Scan for the cell matching the given text and deliver its (x, y) coordinate at center. 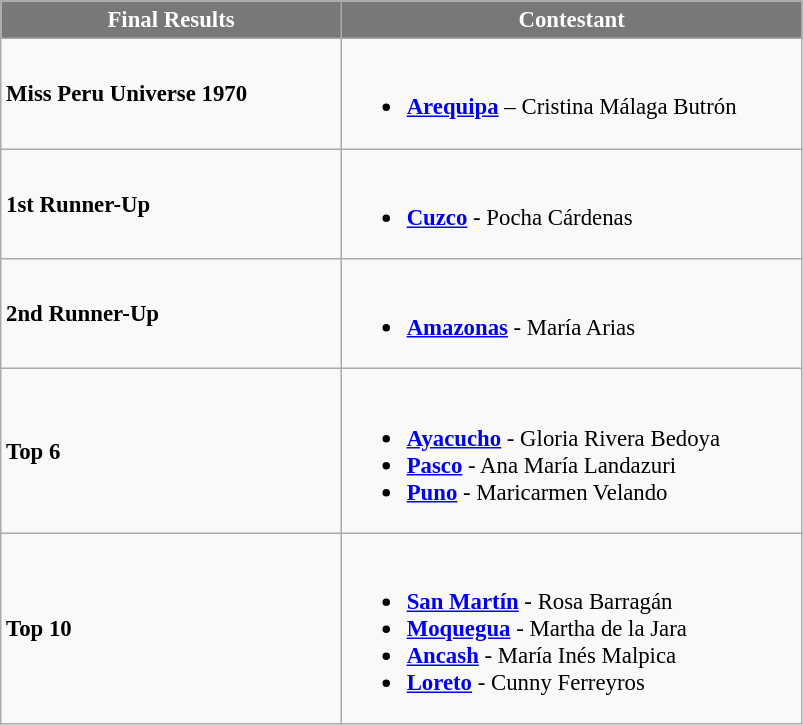
Arequipa – Cristina Málaga Butrón (572, 94)
Miss Peru Universe 1970 (172, 94)
2nd Runner-Up (172, 314)
Top 10 (172, 628)
Ayacucho - Gloria Rivera Bedoya Pasco - Ana María Landazuri Puno - Maricarmen Velando (572, 451)
Contestant (572, 20)
Cuzco - Pocha Cárdenas (572, 204)
Final Results (172, 20)
1st Runner-Up (172, 204)
Top 6 (172, 451)
Amazonas - María Arias (572, 314)
San Martín - Rosa Barragán Moquegua - Martha de la Jara Ancash - María Inés Malpica Loreto - Cunny Ferreyros (572, 628)
